Identify which cell holds the provided text, then report its (X, Y) central coordinate. 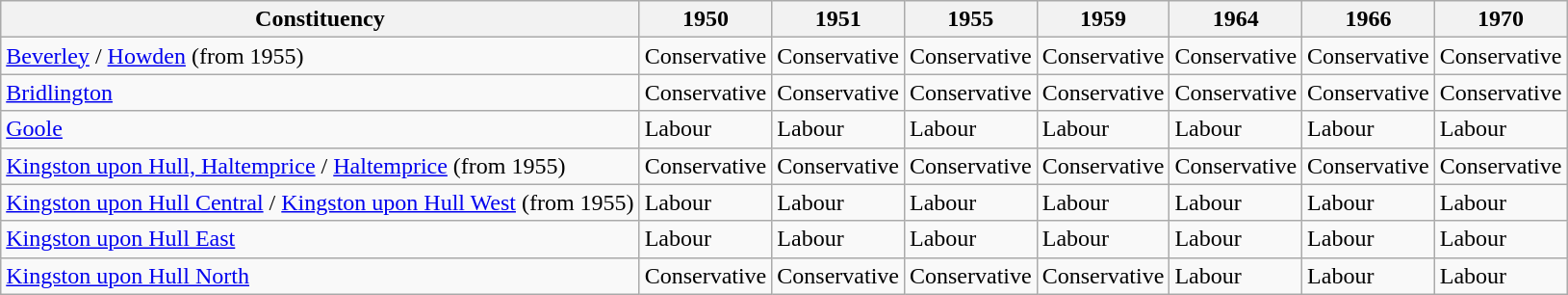
Kingston upon Hull Central / Kingston upon Hull West (from 1955) (320, 202)
Goole (320, 129)
1950 (706, 19)
1951 (838, 19)
Constituency (320, 19)
1959 (1103, 19)
1966 (1369, 19)
Beverley / Howden (from 1955) (320, 56)
1964 (1236, 19)
Kingston upon Hull East (320, 239)
Bridlington (320, 93)
1955 (970, 19)
Kingston upon Hull, Haltemprice / Haltemprice (from 1955) (320, 166)
Kingston upon Hull North (320, 276)
1970 (1501, 19)
